Find where the given text appears and provide that cell's center as (X, Y) coordinate. 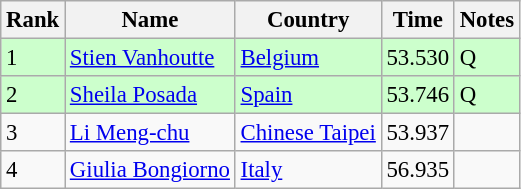
Stien Vanhoutte (150, 58)
Notes (486, 20)
53.530 (418, 58)
1 (33, 58)
53.746 (418, 95)
Belgium (308, 58)
Italy (308, 170)
Rank (33, 20)
Name (150, 20)
Chinese Taipei (308, 133)
Country (308, 20)
Li Meng-chu (150, 133)
3 (33, 133)
Sheila Posada (150, 95)
Giulia Bongiorno (150, 170)
4 (33, 170)
Time (418, 20)
53.937 (418, 133)
Spain (308, 95)
56.935 (418, 170)
2 (33, 95)
